Locate the cell with the specified text and output its [X, Y] center coordinate. 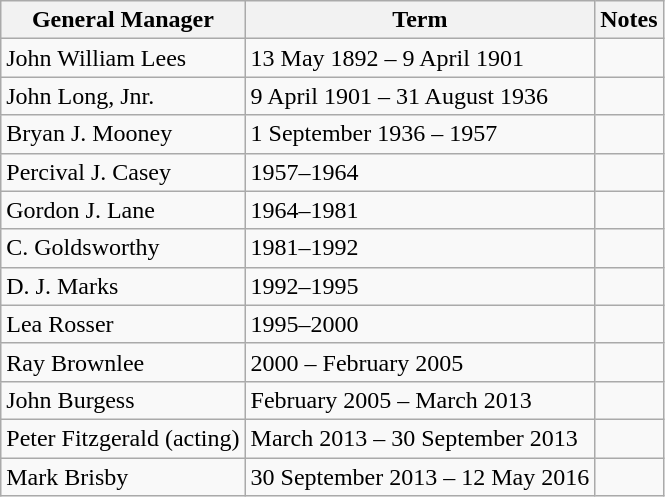
February 2005 – March 2013 [420, 400]
1 September 1936 – 1957 [420, 134]
Bryan J. Mooney [123, 134]
1992–1995 [420, 286]
C. Goldsworthy [123, 248]
Peter Fitzgerald (acting) [123, 438]
1964–1981 [420, 210]
13 May 1892 – 9 April 1901 [420, 58]
General Manager [123, 20]
Percival J. Casey [123, 172]
Mark Brisby [123, 477]
Term [420, 20]
John William Lees [123, 58]
Lea Rosser [123, 324]
1995–2000 [420, 324]
Ray Brownlee [123, 362]
John Burgess [123, 400]
1981–1992 [420, 248]
D. J. Marks [123, 286]
30 September 2013 – 12 May 2016 [420, 477]
John Long, Jnr. [123, 96]
March 2013 – 30 September 2013 [420, 438]
Notes [629, 20]
2000 – February 2005 [420, 362]
9 April 1901 – 31 August 1936 [420, 96]
1957–1964 [420, 172]
Gordon J. Lane [123, 210]
